For the text-containing cell, return its midpoint in (x, y) coordinate format. 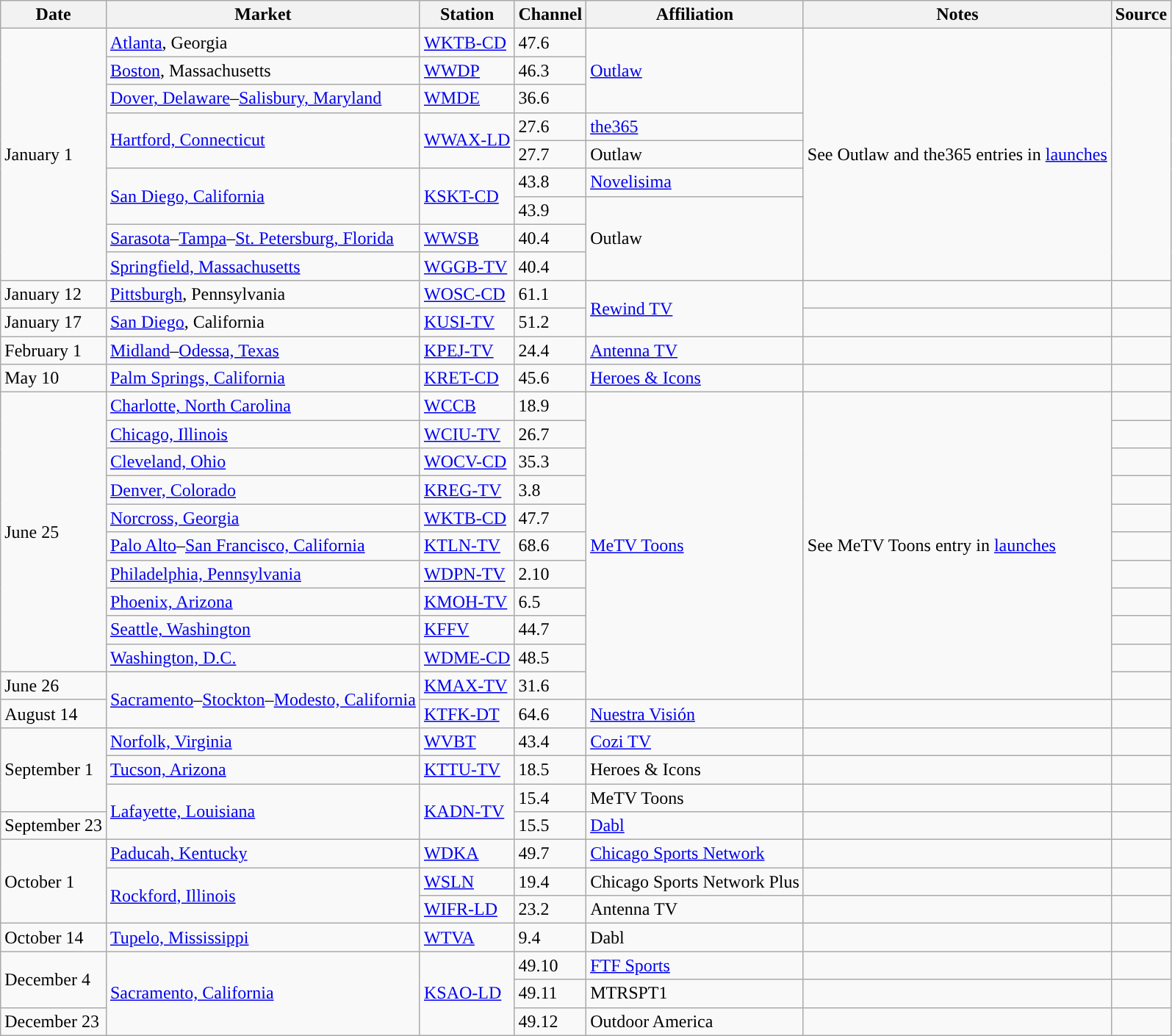
Atlanta, Georgia (263, 43)
19.4 (550, 882)
WDME-CD (467, 658)
9.4 (550, 938)
FTF Sports (695, 965)
September 1 (54, 769)
KSKT-CD (467, 196)
WWAX-LD (467, 140)
64.6 (550, 713)
43.4 (550, 741)
Phoenix, Arizona (263, 602)
27.6 (550, 126)
Paducah, Kentucky (263, 854)
45.6 (550, 378)
18.5 (550, 769)
Springfield, Massachusetts (263, 266)
Midland–Odessa, Texas (263, 350)
June 26 (54, 686)
Norcross, Georgia (263, 518)
See Outlaw and the365 entries in launches (957, 154)
June 25 (54, 532)
KADN-TV (467, 811)
KMOH-TV (467, 602)
MTRSPT1 (695, 993)
61.1 (550, 294)
44.7 (550, 630)
February 1 (54, 350)
23.2 (550, 910)
51.2 (550, 322)
January 12 (54, 294)
Nuestra Visión (695, 713)
Philadelphia, Pennsylvania (263, 574)
47.6 (550, 43)
WOCV-CD (467, 462)
KUSI-TV (467, 322)
Boston, Massachusetts (263, 71)
January 1 (54, 154)
Chicago Sports Network Plus (695, 882)
Cozi TV (695, 741)
Rockford, Illinois (263, 896)
Tucson, Arizona (263, 769)
WWDP (467, 71)
43.8 (550, 182)
KFFV (467, 630)
Washington, D.C. (263, 658)
December 4 (54, 979)
24.4 (550, 350)
49.12 (550, 1021)
August 14 (54, 713)
KTLN-TV (467, 546)
31.6 (550, 686)
Pittsburgh, Pennsylvania (263, 294)
Sarasota–Tampa–St. Petersburg, Florida (263, 238)
36.6 (550, 98)
43.9 (550, 210)
Tupelo, Mississippi (263, 938)
Affiliation (695, 15)
Hartford, Connecticut (263, 140)
18.9 (550, 406)
Notes (957, 15)
October 1 (54, 882)
Novelisima (695, 182)
WCCB (467, 406)
WDPN-TV (467, 574)
47.7 (550, 518)
Outdoor America (695, 1021)
27.7 (550, 154)
WTVA (467, 938)
46.3 (550, 71)
KRET-CD (467, 378)
WGGB-TV (467, 266)
WVBT (467, 741)
KTTU-TV (467, 769)
Norfolk, Virginia (263, 741)
Denver, Colorado (263, 490)
Source (1140, 15)
WMDE (467, 98)
KTFK-DT (467, 713)
May 10 (54, 378)
Sacramento–Stockton–Modesto, California (263, 699)
35.3 (550, 462)
3.8 (550, 490)
49.11 (550, 993)
WCIU-TV (467, 434)
68.6 (550, 546)
WWSB (467, 238)
2.10 (550, 574)
Charlotte, North Carolina (263, 406)
January 17 (54, 322)
49.7 (550, 854)
Chicago, Illinois (263, 434)
WOSC-CD (467, 294)
Market (263, 15)
KREG-TV (467, 490)
WDKA (467, 854)
Sacramento, California (263, 993)
December 23 (54, 1021)
WSLN (467, 882)
26.7 (550, 434)
See MeTV Toons entry in launches (957, 547)
KMAX-TV (467, 686)
Channel (550, 15)
Lafayette, Louisiana (263, 811)
15.5 (550, 826)
Rewind TV (695, 308)
Cleveland, Ohio (263, 462)
the365 (695, 126)
Palm Springs, California (263, 378)
Dover, Delaware–Salisbury, Maryland (263, 98)
Date (54, 15)
48.5 (550, 658)
15.4 (550, 797)
Seattle, Washington (263, 630)
Station (467, 15)
Palo Alto–San Francisco, California (263, 546)
KPEJ-TV (467, 350)
6.5 (550, 602)
WIFR-LD (467, 910)
KSAO-LD (467, 993)
Chicago Sports Network (695, 854)
October 14 (54, 938)
49.10 (550, 965)
September 23 (54, 826)
